For the text-containing cell, return its midpoint in (X, Y) coordinate format. 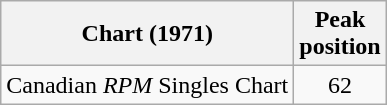
Peakposition (340, 34)
Chart (1971) (148, 34)
Canadian RPM Singles Chart (148, 85)
62 (340, 85)
